Return (x, y) of the center of cell containing provided text 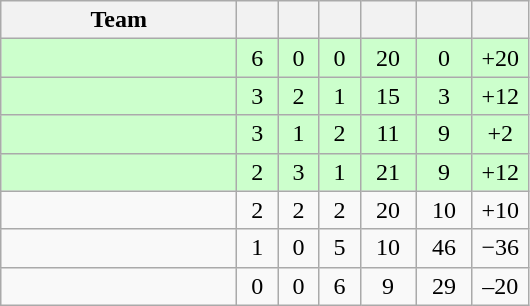
–20 (500, 286)
46 (444, 248)
−36 (500, 248)
5 (340, 248)
21 (388, 172)
15 (388, 96)
11 (388, 134)
Team (119, 20)
29 (444, 286)
+20 (500, 58)
+2 (500, 134)
+10 (500, 210)
